Output the (x, y) coordinate of the center of the cell containing the given text.  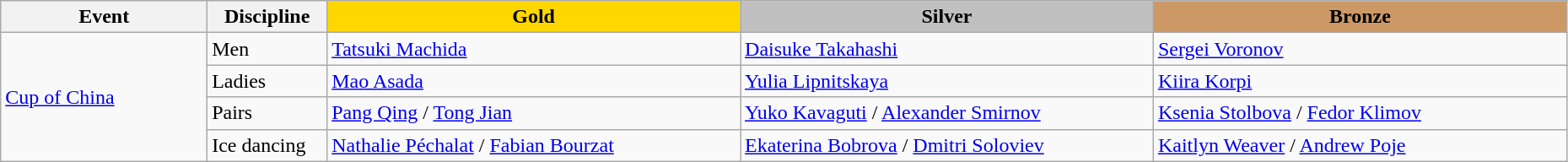
Nathalie Péchalat / Fabian Bourzat (534, 145)
Kiira Korpi (1360, 81)
Tatsuki Machida (534, 49)
Ice dancing (267, 145)
Kaitlyn Weaver / Andrew Poje (1360, 145)
Pairs (267, 113)
Ksenia Stolbova / Fedor Klimov (1360, 113)
Event (105, 17)
Ladies (267, 81)
Gold (534, 17)
Mao Asada (534, 81)
Silver (947, 17)
Men (267, 49)
Daisuke Takahashi (947, 49)
Discipline (267, 17)
Bronze (1360, 17)
Ekaterina Bobrova / Dmitri Soloviev (947, 145)
Yuko Kavaguti / Alexander Smirnov (947, 113)
Yulia Lipnitskaya (947, 81)
Sergei Voronov (1360, 49)
Pang Qing / Tong Jian (534, 113)
Cup of China (105, 97)
